Search for the cell housing the specified text and yield its (x, y) center coordinate. 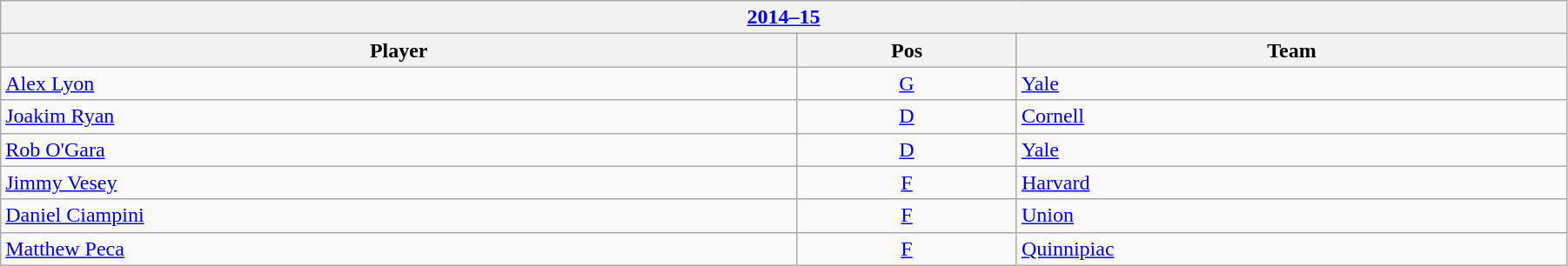
Quinnipiac (1291, 249)
Joakim Ryan (399, 116)
Union (1291, 216)
G (907, 83)
Daniel Ciampini (399, 216)
Pos (907, 50)
Harvard (1291, 183)
2014–15 (784, 17)
Jimmy Vesey (399, 183)
Matthew Peca (399, 249)
Rob O'Gara (399, 150)
Alex Lyon (399, 83)
Cornell (1291, 116)
Player (399, 50)
Team (1291, 50)
